Locate the cell with the specified text and output its [X, Y] center coordinate. 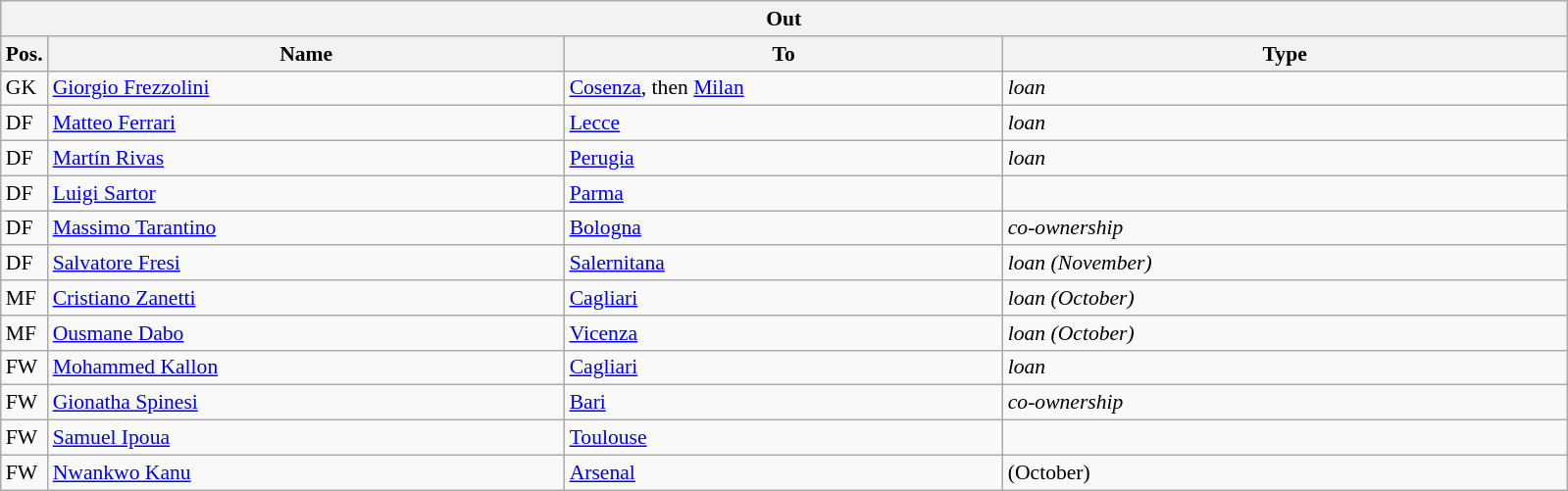
Gionatha Spinesi [306, 403]
Cristiano Zanetti [306, 298]
Lecce [784, 123]
Name [306, 54]
To [784, 54]
Ousmane Dabo [306, 333]
Perugia [784, 159]
loan (November) [1285, 264]
GK [25, 88]
Type [1285, 54]
Bari [784, 403]
Cosenza, then Milan [784, 88]
Nwankwo Kanu [306, 472]
Martín Rivas [306, 159]
Luigi Sartor [306, 193]
Mohammed Kallon [306, 368]
Matteo Ferrari [306, 123]
Bologna [784, 228]
Salernitana [784, 264]
Vicenza [784, 333]
Out [784, 19]
Samuel Ipoua [306, 438]
Pos. [25, 54]
Salvatore Fresi [306, 264]
Toulouse [784, 438]
Arsenal [784, 472]
Giorgio Frezzolini [306, 88]
Massimo Tarantino [306, 228]
(October) [1285, 472]
Parma [784, 193]
